Return (x, y) of the center of cell containing provided text 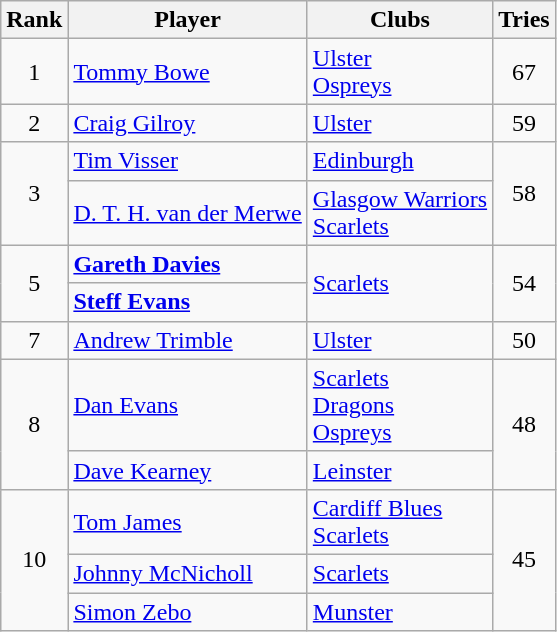
8 (34, 424)
D. T. H. van der Merwe (188, 212)
45 (524, 560)
Dan Evans (188, 405)
54 (524, 283)
Scarlets Dragons Ospreys (400, 405)
58 (524, 194)
7 (34, 340)
Dave Kearney (188, 470)
Andrew Trimble (188, 340)
Tommy Bowe (188, 72)
10 (34, 560)
Steff Evans (188, 302)
2 (34, 123)
Tries (524, 20)
Gareth Davies (188, 264)
Ulster Ospreys (400, 72)
5 (34, 283)
Player (188, 20)
1 (34, 72)
Munster (400, 611)
48 (524, 424)
Johnny McNicholl (188, 573)
3 (34, 194)
Glasgow Warriors Scarlets (400, 212)
Craig Gilroy (188, 123)
Edinburgh (400, 161)
Clubs (400, 20)
Cardiff Blues Scarlets (400, 522)
67 (524, 72)
59 (524, 123)
Leinster (400, 470)
Tom James (188, 522)
50 (524, 340)
Tim Visser (188, 161)
Rank (34, 20)
Simon Zebo (188, 611)
